From the cell containing the given text, extract its center point as (X, Y) coordinate. 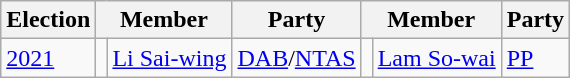
Lam So-wai (436, 58)
Li Sai-wing (170, 58)
PP (535, 58)
DAB/NTAS (296, 58)
2021 (48, 58)
Election (48, 20)
